Determine the (x, y) coordinate at the center of the cell enclosing the given text.  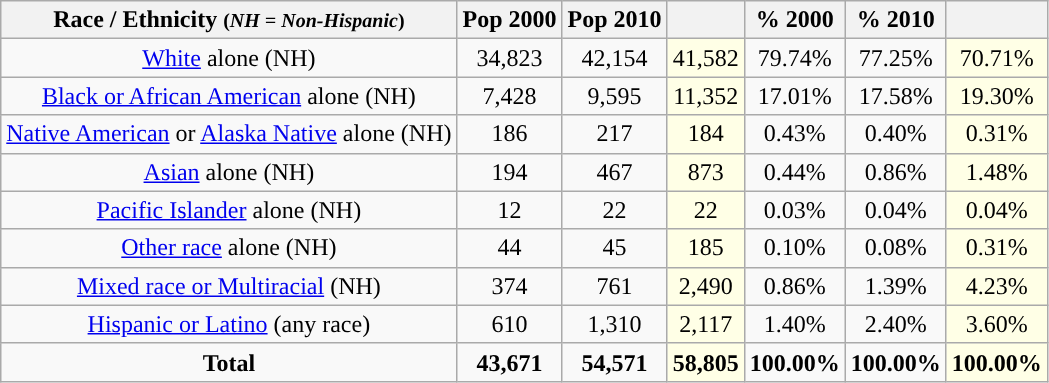
Native American or Alaska Native alone (NH) (229, 134)
Total (229, 362)
467 (614, 172)
194 (510, 172)
58,805 (706, 362)
41,582 (706, 58)
43,671 (510, 362)
1.40% (794, 324)
0.40% (896, 134)
1.39% (896, 286)
0.03% (794, 210)
610 (510, 324)
17.01% (794, 96)
0.44% (794, 172)
45 (614, 248)
Mixed race or Multiracial (NH) (229, 286)
17.58% (896, 96)
79.74% (794, 58)
Pop 2010 (614, 20)
42,154 (614, 58)
54,571 (614, 362)
Race / Ethnicity (NH = Non-Hispanic) (229, 20)
1,310 (614, 324)
873 (706, 172)
1.48% (996, 172)
Asian alone (NH) (229, 172)
34,823 (510, 58)
2,117 (706, 324)
Hispanic or Latino (any race) (229, 324)
0.08% (896, 248)
185 (706, 248)
2.40% (896, 324)
4.23% (996, 286)
% 2000 (794, 20)
44 (510, 248)
374 (510, 286)
217 (614, 134)
Black or African American alone (NH) (229, 96)
9,595 (614, 96)
184 (706, 134)
0.43% (794, 134)
2,490 (706, 286)
Other race alone (NH) (229, 248)
77.25% (896, 58)
7,428 (510, 96)
3.60% (996, 324)
19.30% (996, 96)
Pop 2000 (510, 20)
% 2010 (896, 20)
12 (510, 210)
Pacific Islander alone (NH) (229, 210)
761 (614, 286)
70.71% (996, 58)
0.10% (794, 248)
11,352 (706, 96)
White alone (NH) (229, 58)
186 (510, 134)
